Scan for the cell matching the given text and deliver its (x, y) coordinate at center. 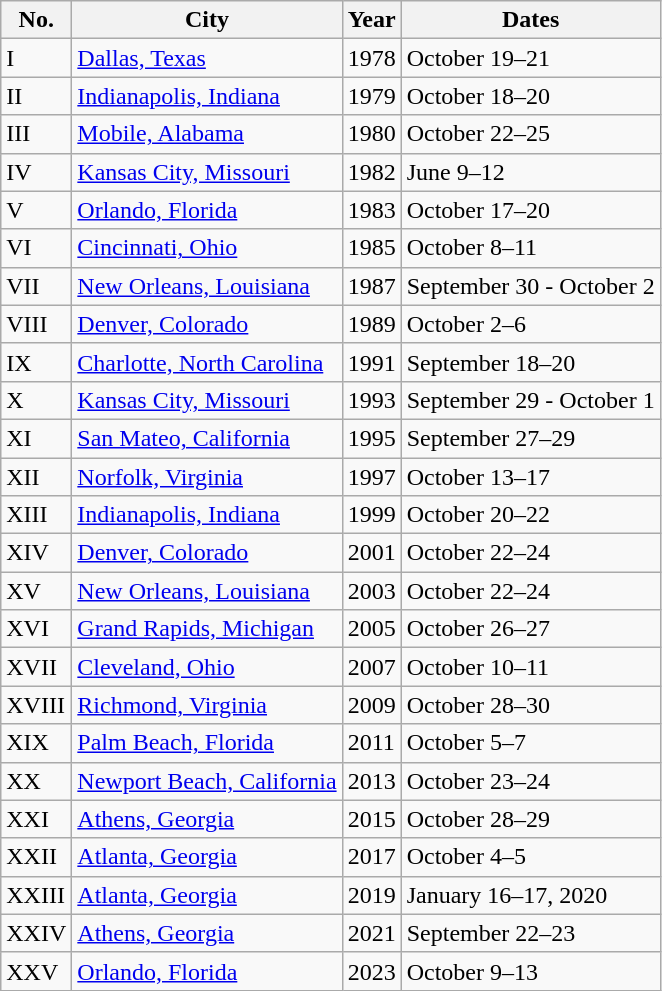
1999 (372, 515)
1983 (372, 210)
Grand Rapids, Michigan (207, 629)
VI (36, 248)
October 8–11 (530, 248)
October 5–7 (530, 743)
X (36, 400)
V (36, 210)
October 20–22 (530, 515)
1985 (372, 248)
Palm Beach, Florida (207, 743)
September 30 - October 2 (530, 286)
1987 (372, 286)
III (36, 134)
1978 (372, 58)
2011 (372, 743)
October 19–21 (530, 58)
XXII (36, 857)
1979 (372, 96)
October 28–30 (530, 705)
VIII (36, 324)
Cleveland, Ohio (207, 667)
II (36, 96)
XX (36, 781)
XIII (36, 515)
2005 (372, 629)
XII (36, 477)
1989 (372, 324)
XVI (36, 629)
City (207, 20)
2017 (372, 857)
XIX (36, 743)
Year (372, 20)
October 13–17 (530, 477)
XXIII (36, 895)
October 2–6 (530, 324)
Norfolk, Virginia (207, 477)
2003 (372, 591)
October 10–11 (530, 667)
Cincinnati, Ohio (207, 248)
I (36, 58)
Dallas, Texas (207, 58)
XI (36, 438)
October 22–25 (530, 134)
1980 (372, 134)
January 16–17, 2020 (530, 895)
XXV (36, 971)
1997 (372, 477)
1995 (372, 438)
October 28–29 (530, 819)
XXIV (36, 933)
2023 (372, 971)
2007 (372, 667)
XIV (36, 553)
June 9–12 (530, 172)
October 26–27 (530, 629)
Newport Beach, California (207, 781)
October 9–13 (530, 971)
2009 (372, 705)
2001 (372, 553)
October 23–24 (530, 781)
1982 (372, 172)
Dates (530, 20)
September 27–29 (530, 438)
2013 (372, 781)
XVIII (36, 705)
1991 (372, 362)
October 17–20 (530, 210)
October 4–5 (530, 857)
2021 (372, 933)
Mobile, Alabama (207, 134)
September 22–23 (530, 933)
1993 (372, 400)
September 18–20 (530, 362)
September 29 - October 1 (530, 400)
No. (36, 20)
2015 (372, 819)
2019 (372, 895)
Richmond, Virginia (207, 705)
VII (36, 286)
XVII (36, 667)
XXI (36, 819)
October 18–20 (530, 96)
IV (36, 172)
IX (36, 362)
San Mateo, California (207, 438)
XV (36, 591)
Charlotte, North Carolina (207, 362)
